Search for the cell housing the specified text and yield its (X, Y) center coordinate. 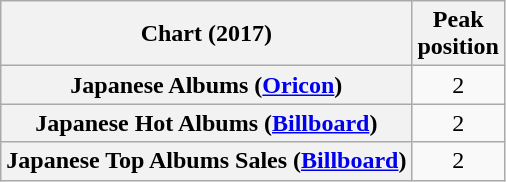
Peak position (458, 34)
Japanese Albums (Oricon) (206, 85)
Japanese Top Albums Sales (Billboard) (206, 161)
Japanese Hot Albums (Billboard) (206, 123)
Chart (2017) (206, 34)
